Provide the (x, y) coordinate of the cell's center where the given text is located.  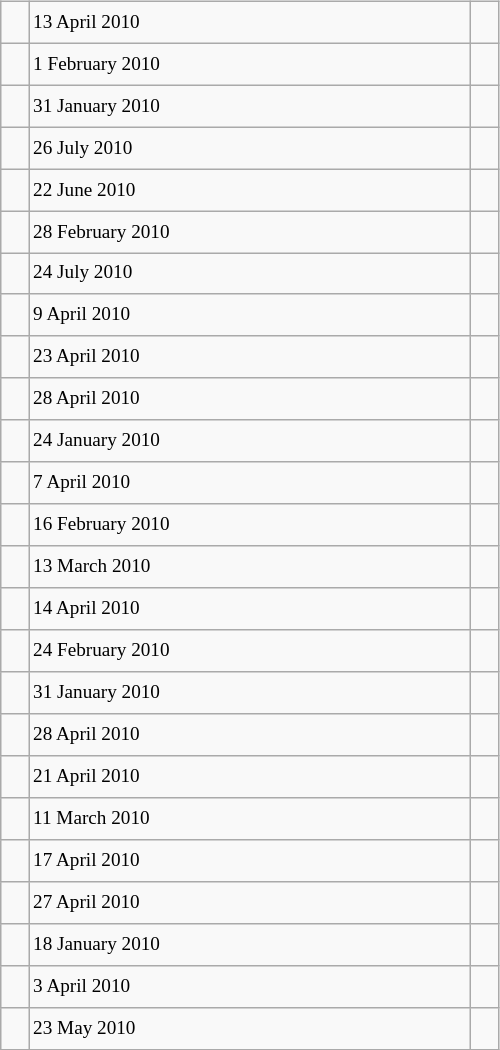
23 May 2010 (249, 1028)
28 February 2010 (249, 232)
26 July 2010 (249, 148)
11 March 2010 (249, 819)
23 April 2010 (249, 357)
24 July 2010 (249, 274)
14 April 2010 (249, 609)
24 January 2010 (249, 441)
13 March 2010 (249, 567)
3 April 2010 (249, 986)
18 January 2010 (249, 944)
1 February 2010 (249, 64)
9 April 2010 (249, 315)
13 April 2010 (249, 22)
7 April 2010 (249, 483)
22 June 2010 (249, 190)
27 April 2010 (249, 902)
16 February 2010 (249, 525)
21 April 2010 (249, 777)
24 February 2010 (249, 651)
17 April 2010 (249, 861)
